Determine the (x, y) coordinate at the center of the cell enclosing the given text.  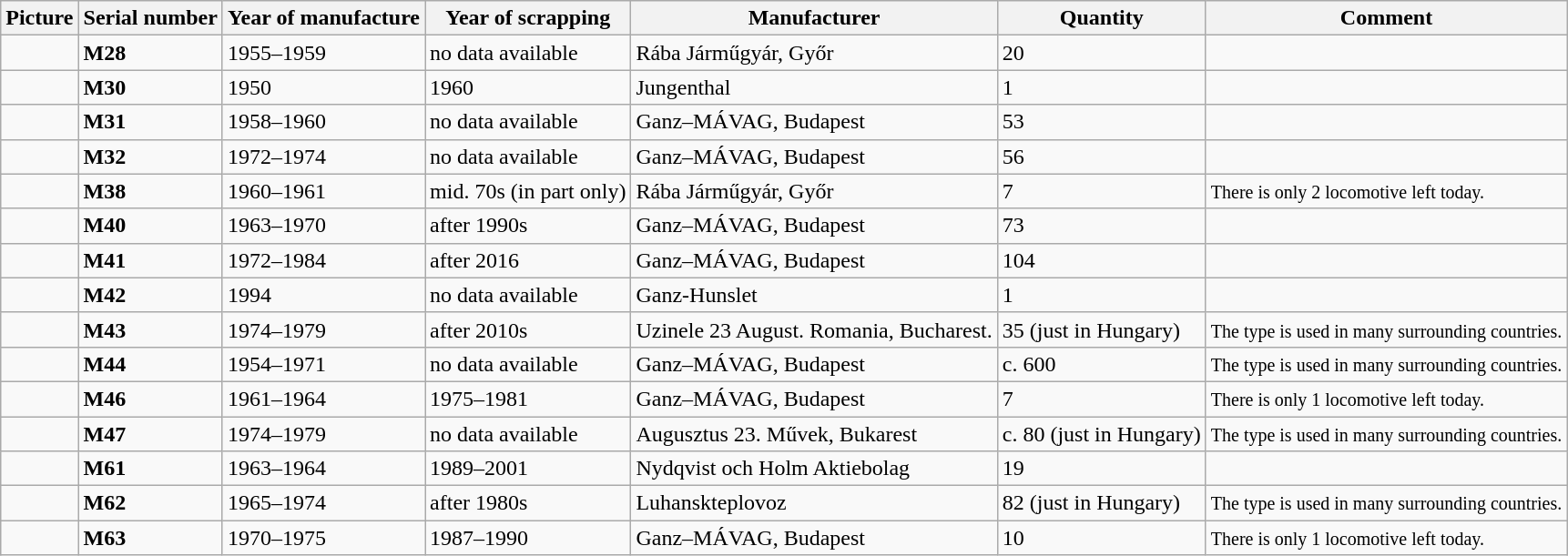
10 (1102, 538)
M31 (150, 122)
Year of scrapping (528, 18)
Ganz-Hunslet (814, 295)
Nydqvist och Holm Aktiebolag (814, 469)
73 (1102, 226)
M44 (150, 364)
c. 600 (1102, 364)
1970–1975 (323, 538)
M41 (150, 260)
Luhanskteplovoz (814, 503)
1994 (323, 295)
1963–1964 (323, 469)
1972–1984 (323, 260)
M40 (150, 226)
1987–1990 (528, 538)
after 1990s (528, 226)
c. 80 (just in Hungary) (1102, 434)
Uzinele 23 August. Romania, Bucharest. (814, 329)
Augusztus 23. Művek, Bukarest (814, 434)
20 (1102, 53)
M47 (150, 434)
M42 (150, 295)
1960 (528, 87)
M38 (150, 191)
1963–1970 (323, 226)
82 (just in Hungary) (1102, 503)
Year of manufacture (323, 18)
104 (1102, 260)
19 (1102, 469)
53 (1102, 122)
1954–1971 (323, 364)
1961–1964 (323, 399)
after 2016 (528, 260)
M46 (150, 399)
1975–1981 (528, 399)
1960–1961 (323, 191)
Quantity (1102, 18)
Picture (40, 18)
1972–1974 (323, 157)
1965–1974 (323, 503)
M61 (150, 469)
M62 (150, 503)
1955–1959 (323, 53)
Jungenthal (814, 87)
1950 (323, 87)
after 1980s (528, 503)
mid. 70s (in part only) (528, 191)
M30 (150, 87)
1958–1960 (323, 122)
M43 (150, 329)
Comment (1386, 18)
after 2010s (528, 329)
M32 (150, 157)
M63 (150, 538)
Serial number (150, 18)
M28 (150, 53)
There is only 2 locomotive left today. (1386, 191)
35 (just in Hungary) (1102, 329)
Manufacturer (814, 18)
56 (1102, 157)
1989–2001 (528, 469)
